From the cell containing the given text, extract its center point as (x, y) coordinate. 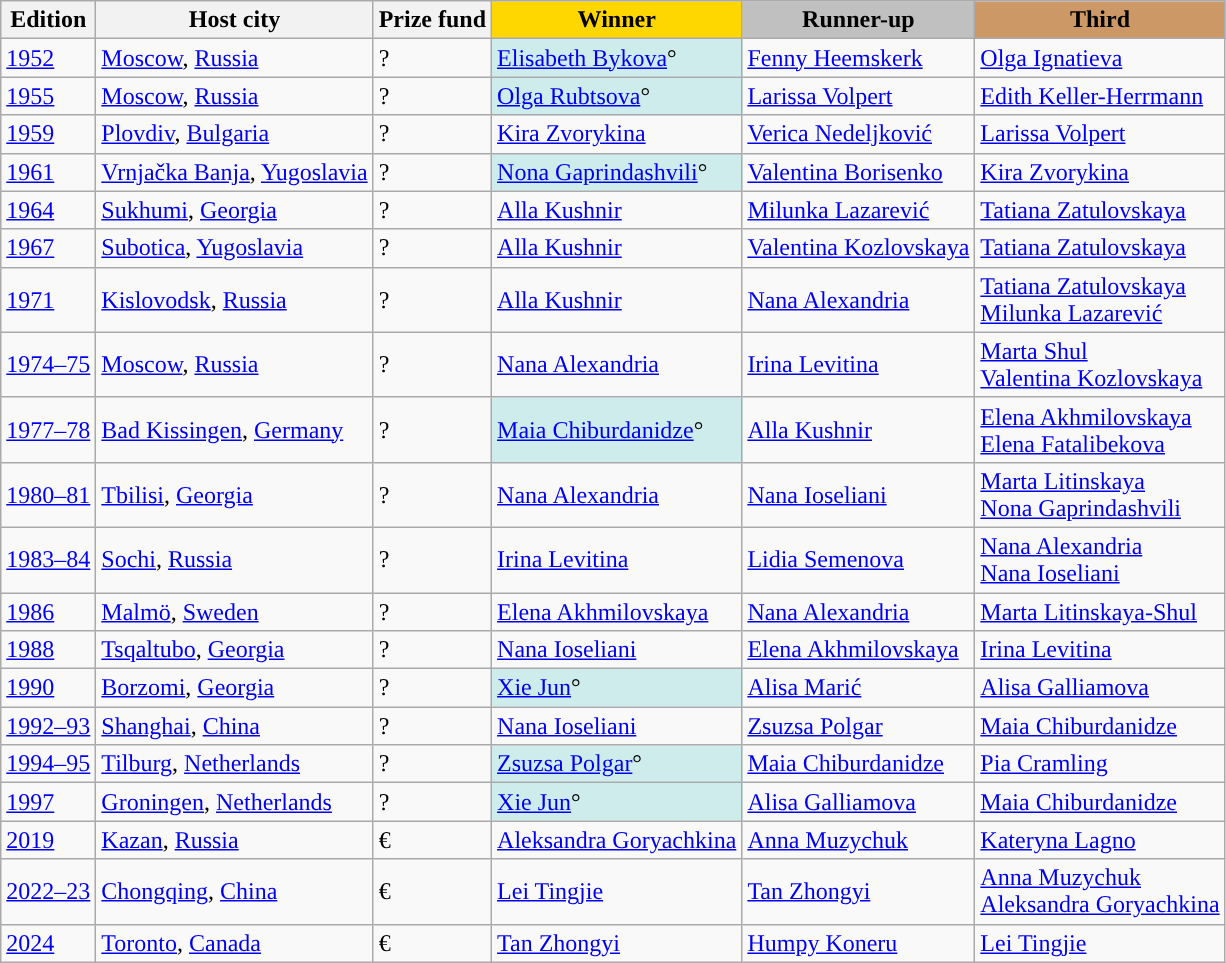
Marta Litinskaya-Shul (1100, 611)
2022–23 (48, 892)
1977–78 (48, 430)
Vrnjačka Banja, Yugoslavia (234, 172)
Pia Cramling (1100, 764)
Zsuzsa Polgar° (617, 764)
Runner-up (858, 20)
Kazan, Russia (234, 840)
Plovdiv, Bulgaria (234, 134)
Valentina Kozlovskaya (858, 248)
1964 (48, 210)
Tilburg, Netherlands (234, 764)
Anna Muzychuk (858, 840)
1967 (48, 248)
1994–95 (48, 764)
Tsqaltubo, Georgia (234, 650)
1983–84 (48, 560)
Nona Gaprindashvili° (617, 172)
Bad Kissingen, Germany (234, 430)
Lidia Semenova (858, 560)
1992–93 (48, 726)
Anna Muzychuk Aleksandra Goryachkina (1100, 892)
Winner (617, 20)
Kateryna Lagno (1100, 840)
1986 (48, 611)
Shanghai, China (234, 726)
1997 (48, 802)
Marta Litinskaya Nona Gaprindashvili (1100, 494)
Groningen, Netherlands (234, 802)
Edition (48, 20)
Sochi, Russia (234, 560)
Olga Ignatieva (1100, 58)
Prize fund (432, 20)
Fenny Heemskerk (858, 58)
2024 (48, 943)
Tbilisi, Georgia (234, 494)
Zsuzsa Polgar (858, 726)
Elena Akhmilovskaya Elena Fatalibekova (1100, 430)
Sukhumi, Georgia (234, 210)
Subotica, Yugoslavia (234, 248)
Olga Rubtsova° (617, 96)
1952 (48, 58)
1988 (48, 650)
Host city (234, 20)
Borzomi, Georgia (234, 688)
Valentina Borisenko (858, 172)
1971 (48, 300)
1980–81 (48, 494)
Alisa Marić (858, 688)
Toronto, Canada (234, 943)
1961 (48, 172)
Malmö, Sweden (234, 611)
2019 (48, 840)
Humpy Koneru (858, 943)
1990 (48, 688)
1955 (48, 96)
Tatiana Zatulovskaya Milunka Lazarević (1100, 300)
Milunka Lazarević (858, 210)
Maia Chiburdanidze° (617, 430)
Aleksandra Goryachkina (617, 840)
Chongqing, China (234, 892)
Nana Alexandria Nana Ioseliani (1100, 560)
Kislovodsk, Russia (234, 300)
Elisabeth Bykova° (617, 58)
Marta Shul Valentina Kozlovskaya (1100, 364)
1974–75 (48, 364)
Edith Keller-Herrmann (1100, 96)
Verica Nedeljković (858, 134)
1959 (48, 134)
Third (1100, 20)
